Extract the (X, Y) coordinate from the center of the cell holding the provided text.  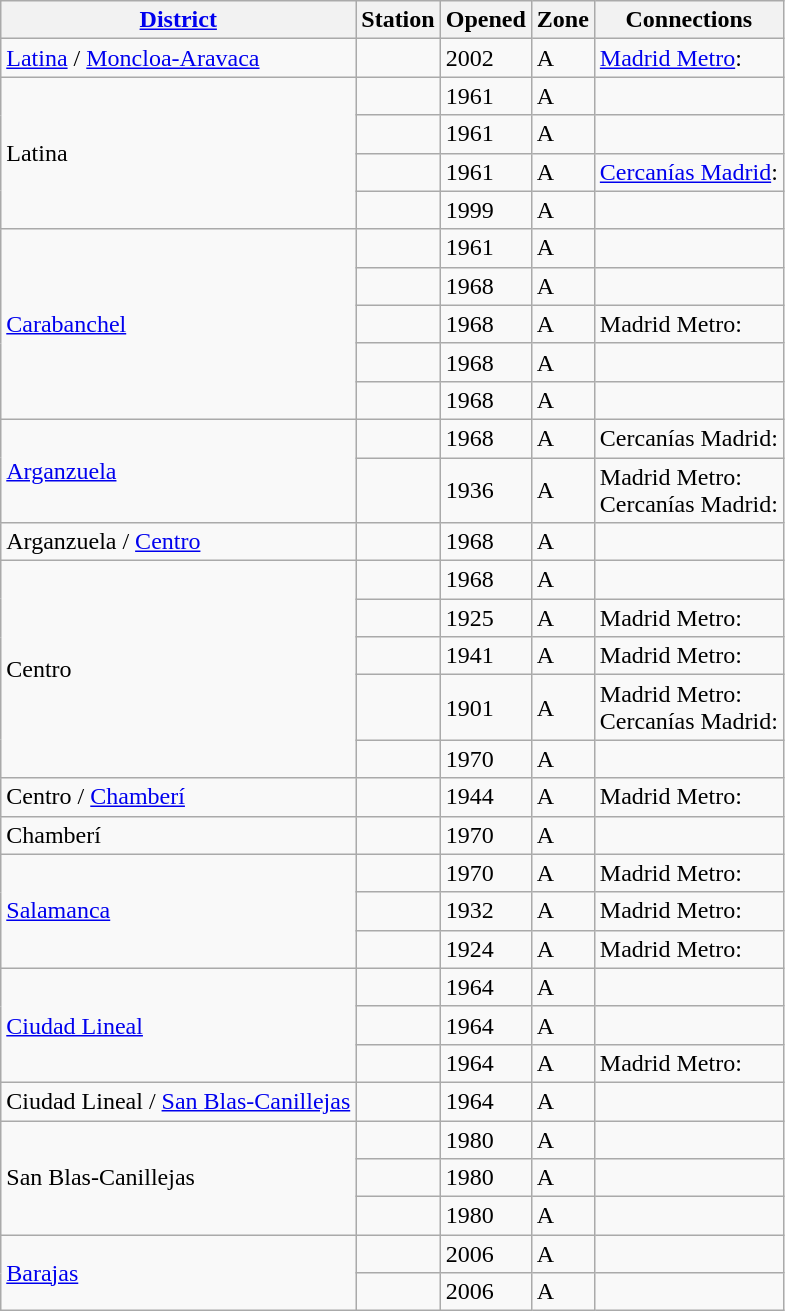
Chamberí (178, 835)
1999 (486, 210)
Centro (178, 670)
Arganzuela (178, 470)
Latina (178, 153)
Ciudad Lineal / San Blas-Canillejas (178, 1101)
1924 (486, 949)
Station (398, 20)
Centro / Chamberí (178, 797)
1901 (486, 708)
1932 (486, 911)
1941 (486, 656)
Latina / Moncloa-Aravaca (178, 58)
2002 (486, 58)
1925 (486, 618)
Barajas (178, 1273)
Arganzuela / Centro (178, 542)
Carabanchel (178, 324)
Connections (688, 20)
District (178, 20)
1944 (486, 797)
Zone (562, 20)
1936 (486, 490)
Salamanca (178, 911)
Opened (486, 20)
Ciudad Lineal (178, 1025)
San Blas-Canillejas (178, 1177)
